Detect which cell encompasses the target text, then output its (X, Y) center coordinate. 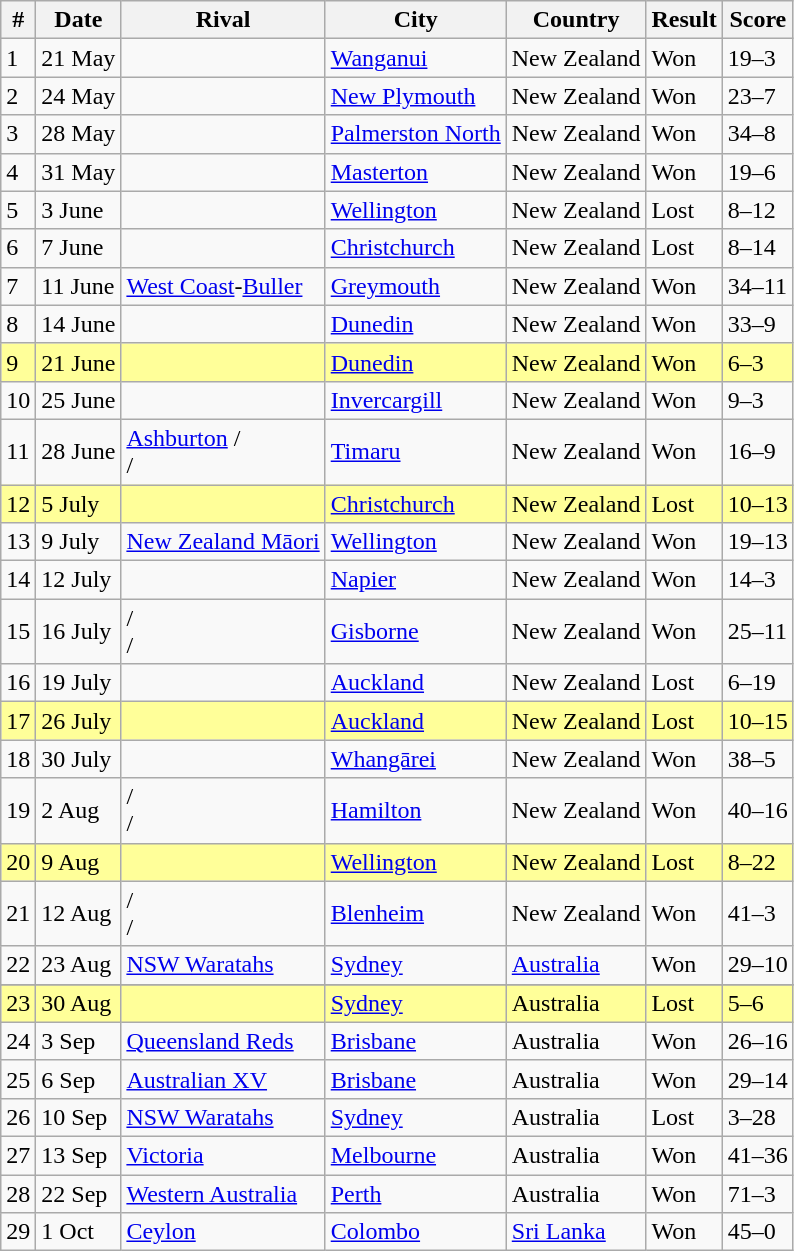
Result (684, 20)
3 June (78, 210)
6 (18, 248)
West Coast-Buller (223, 286)
19–3 (758, 58)
15 (18, 632)
3 Sep (78, 1041)
20 (18, 862)
28 (18, 1193)
6–19 (758, 683)
3–28 (758, 1117)
28 June (78, 452)
34–11 (758, 286)
7 (18, 286)
11 June (78, 286)
29–14 (758, 1079)
Palmerston North (416, 134)
26 July (78, 721)
16–9 (758, 452)
Masterton (416, 172)
Sri Lanka (576, 1232)
4 (18, 172)
12 July (78, 580)
8–12 (758, 210)
Ashburton / / (223, 452)
23 (18, 1003)
28 May (78, 134)
7 June (78, 248)
41–36 (758, 1155)
Date (78, 20)
Ceylon (223, 1232)
1 (18, 58)
10–15 (758, 721)
Hamilton (416, 810)
8 (18, 324)
27 (18, 1155)
Rival (223, 20)
# (18, 20)
26–16 (758, 1041)
16 (18, 683)
71–3 (758, 1193)
Australian XV (223, 1079)
City (416, 20)
14 (18, 580)
Timaru (416, 452)
19 (18, 810)
Queensland Reds (223, 1041)
6 Sep (78, 1079)
2 (18, 96)
10 Sep (78, 1117)
22 Sep (78, 1193)
5–6 (758, 1003)
30 Aug (78, 1003)
9 (18, 362)
3 (18, 134)
5 July (78, 503)
Greymouth (416, 286)
29 (18, 1232)
13 (18, 542)
19 July (78, 683)
19–13 (758, 542)
New Zealand Māori (223, 542)
8–22 (758, 862)
21 May (78, 58)
21 (18, 914)
Victoria (223, 1155)
11 (18, 452)
14 June (78, 324)
17 (18, 721)
Invercargill (416, 400)
5 (18, 210)
41–3 (758, 914)
8–14 (758, 248)
18 (18, 759)
26 (18, 1117)
1 Oct (78, 1232)
33–9 (758, 324)
Napier (416, 580)
Score (758, 20)
25 June (78, 400)
25–11 (758, 632)
16 July (78, 632)
New Plymouth (416, 96)
34–8 (758, 134)
Melbourne (416, 1155)
9 July (78, 542)
22 (18, 965)
9–3 (758, 400)
24 May (78, 96)
21 June (78, 362)
6–3 (758, 362)
Blenheim (416, 914)
Gisborne (416, 632)
10–13 (758, 503)
2 Aug (78, 810)
23 Aug (78, 965)
29–10 (758, 965)
Whangārei (416, 759)
19–6 (758, 172)
23–7 (758, 96)
Perth (416, 1193)
Country (576, 20)
38–5 (758, 759)
14–3 (758, 580)
12 Aug (78, 914)
13 Sep (78, 1155)
45–0 (758, 1232)
30 July (78, 759)
12 (18, 503)
Wanganui (416, 58)
Western Australia (223, 1193)
40–16 (758, 810)
Colombo (416, 1232)
31 May (78, 172)
9 Aug (78, 862)
10 (18, 400)
24 (18, 1041)
25 (18, 1079)
